Find where the given text appears and provide that cell's center as [x, y] coordinate. 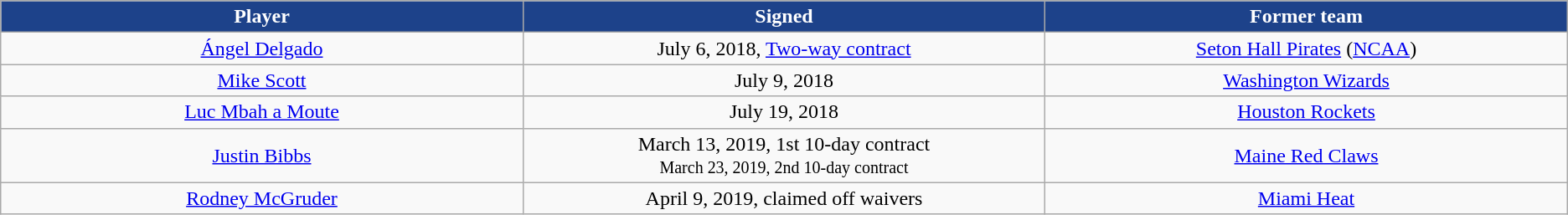
April 9, 2019, claimed off waivers [784, 198]
March 13, 2019, 1st 10-day contractMarch 23, 2019, 2nd 10-day contract [784, 156]
Justin Bibbs [261, 156]
Mike Scott [261, 80]
Ángel Delgado [261, 49]
Maine Red Claws [1307, 156]
Rodney McGruder [261, 198]
Miami Heat [1307, 198]
Signed [784, 17]
July 6, 2018, Two-way contract [784, 49]
Seton Hall Pirates (NCAA) [1307, 49]
July 9, 2018 [784, 80]
Houston Rockets [1307, 112]
Luc Mbah a Moute [261, 112]
Former team [1307, 17]
Player [261, 17]
July 19, 2018 [784, 112]
Washington Wizards [1307, 80]
